For the text-containing cell, return its midpoint in [X, Y] coordinate format. 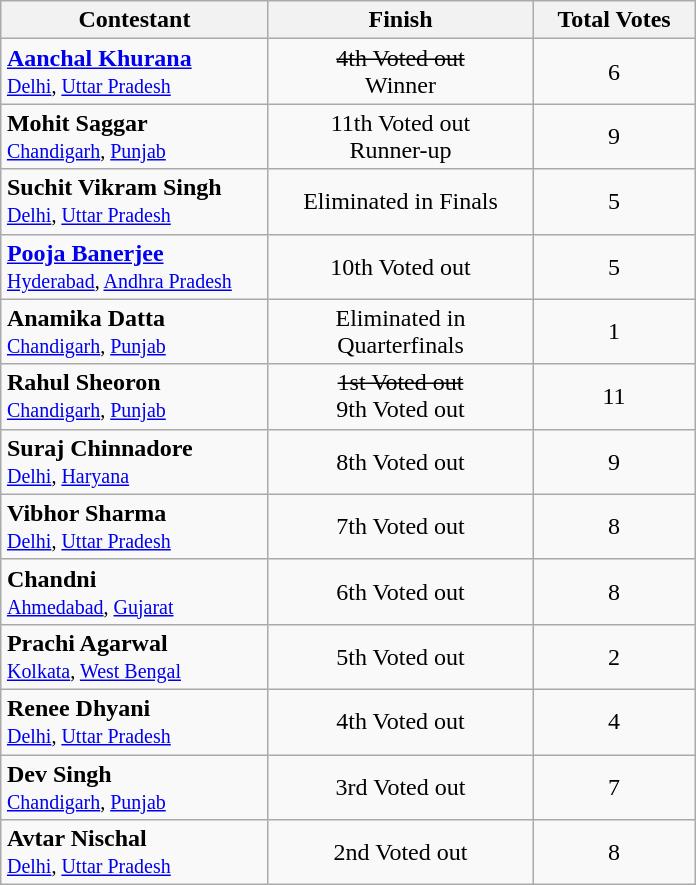
1 [614, 332]
Suchit Vikram SinghDelhi, Uttar Pradesh [134, 202]
Total Votes [614, 20]
Prachi AgarwalKolkata, West Bengal [134, 656]
7 [614, 786]
Rahul SheoronChandigarh, Punjab [134, 396]
ChandniAhmedabad, Gujarat [134, 592]
Pooja BanerjeeHyderabad, Andhra Pradesh [134, 266]
Suraj ChinnadoreDelhi, Haryana [134, 462]
Finish [400, 20]
Eliminated in Quarterfinals [400, 332]
7th Voted out [400, 526]
Eliminated in Finals [400, 202]
Anamika DattaChandigarh, Punjab [134, 332]
2nd Voted out [400, 852]
2 [614, 656]
Aanchal Khurana Delhi, Uttar Pradesh [134, 72]
8th Voted out [400, 462]
3rd Voted out [400, 786]
6 [614, 72]
6th Voted out [400, 592]
4 [614, 722]
Vibhor SharmaDelhi, Uttar Pradesh [134, 526]
11th Voted outRunner-up [400, 136]
Avtar NischalDelhi, Uttar Pradesh [134, 852]
10th Voted out [400, 266]
Mohit SaggarChandigarh, Punjab [134, 136]
1st Voted out9th Voted out [400, 396]
Contestant [134, 20]
4th Voted out [400, 722]
4th Voted outWinner [400, 72]
Dev SinghChandigarh, Punjab [134, 786]
11 [614, 396]
5th Voted out [400, 656]
Renee DhyaniDelhi, Uttar Pradesh [134, 722]
